Determine the [x, y] coordinate at the center of the cell enclosing the given text.  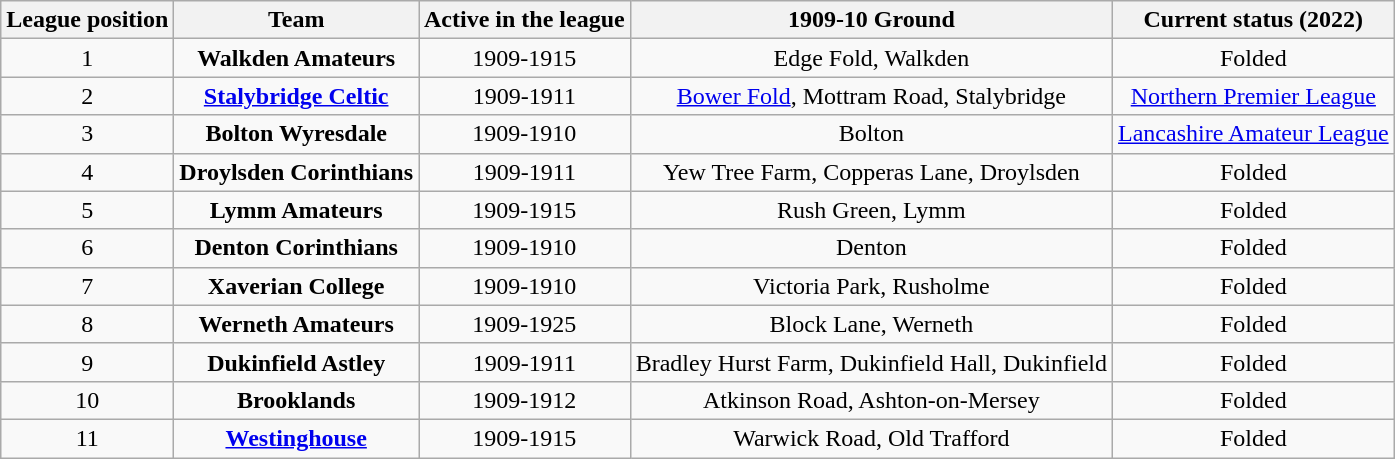
Bolton [871, 134]
3 [88, 134]
1909-1912 [524, 400]
Dukinfield Astley [296, 362]
Brooklands [296, 400]
Walkden Amateurs [296, 58]
10 [88, 400]
1909-10 Ground [871, 20]
4 [88, 172]
Denton Corinthians [296, 248]
9 [88, 362]
Northern Premier League [1254, 96]
Westinghouse [296, 438]
11 [88, 438]
Werneth Amateurs [296, 324]
League position [88, 20]
Active in the league [524, 20]
Denton [871, 248]
Edge Fold, Walkden [871, 58]
Warwick Road, Old Trafford [871, 438]
Atkinson Road, Ashton-on-Mersey [871, 400]
1909-1925 [524, 324]
Rush Green, Lymm [871, 210]
1 [88, 58]
6 [88, 248]
2 [88, 96]
Victoria Park, Rusholme [871, 286]
8 [88, 324]
Droylsden Corinthians [296, 172]
Stalybridge Celtic [296, 96]
7 [88, 286]
Bower Fold, Mottram Road, Stalybridge [871, 96]
Lymm Amateurs [296, 210]
Block Lane, Werneth [871, 324]
Xaverian College [296, 286]
Bradley Hurst Farm, Dukinfield Hall, Dukinfield [871, 362]
Current status (2022) [1254, 20]
Bolton Wyresdale [296, 134]
Lancashire Amateur League [1254, 134]
Yew Tree Farm, Copperas Lane, Droylsden [871, 172]
5 [88, 210]
Team [296, 20]
